Return (X, Y) of the center of cell containing provided text 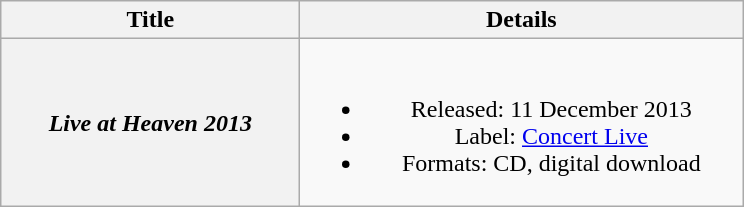
Details (522, 20)
Title (150, 20)
Live at Heaven 2013 (150, 122)
Released: 11 December 2013Label: Concert LiveFormats: CD, digital download (522, 122)
